Return the (x, y) coordinate for the center point of the cell that contains the specified text.  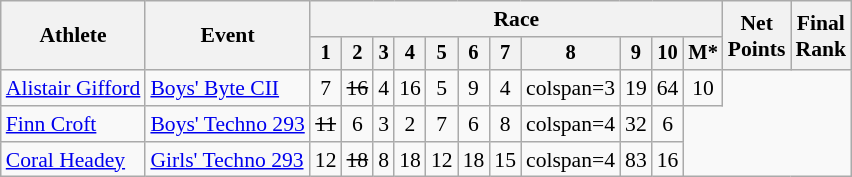
Athlete (74, 36)
Finn Croft (74, 124)
colspan=4 (570, 124)
Final Rank (820, 36)
NetPoints (757, 36)
Alistair Gifford (74, 88)
11 (326, 124)
1 (326, 54)
19 (636, 88)
Event (227, 36)
colspan=3 (570, 88)
Race (516, 19)
32 (636, 124)
Boys' Techno 293 (227, 124)
Boys' Byte CII (227, 88)
M* (702, 54)
64 (668, 88)
